Capture the cell that displays the provided text and extract its [x, y] central coordinate. 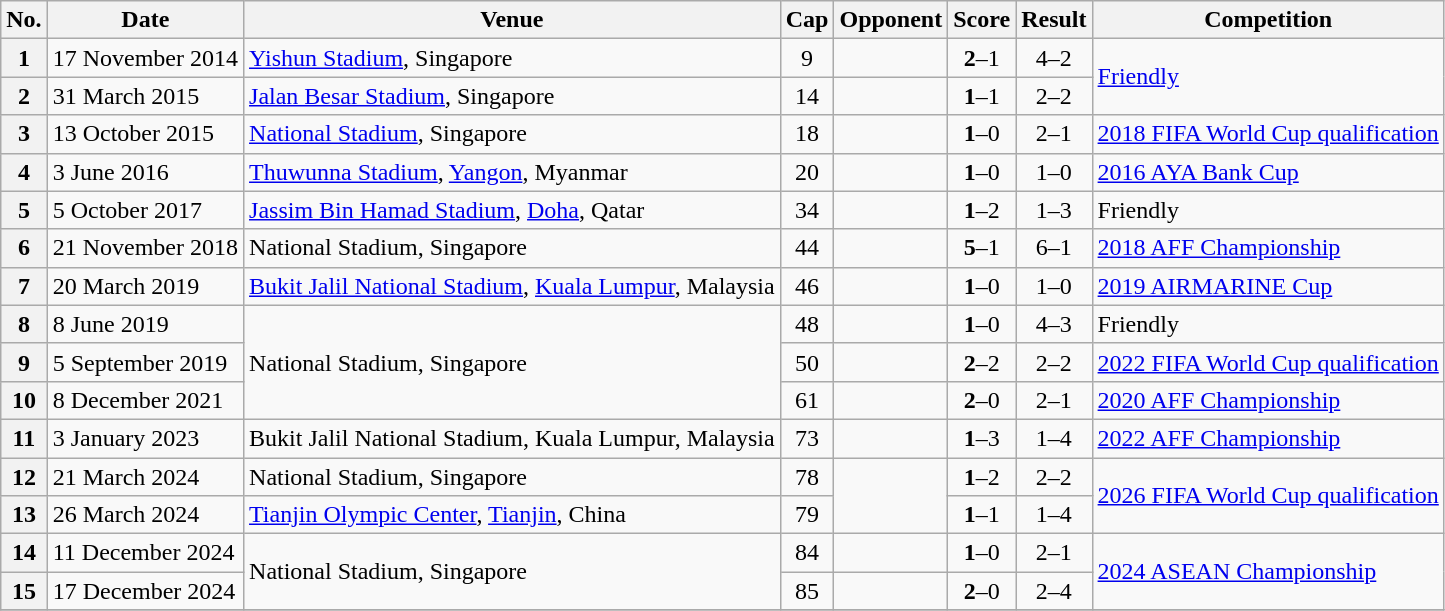
2 [24, 96]
6 [24, 248]
Tianjin Olympic Center, Tianjin, China [512, 515]
26 March 2024 [145, 515]
5 October 2017 [145, 210]
50 [807, 362]
5–1 [982, 248]
Score [982, 20]
2016 AYA Bank Cup [1268, 172]
34 [807, 210]
61 [807, 400]
2020 AFF Championship [1268, 400]
12 [24, 477]
15 [24, 591]
Opponent [891, 20]
3 June 2016 [145, 172]
5 [24, 210]
2019 AIRMARINE Cup [1268, 286]
Yishun Stadium, Singapore [512, 58]
3 January 2023 [145, 438]
13 October 2015 [145, 134]
7 [24, 286]
8 December 2021 [145, 400]
2018 AFF Championship [1268, 248]
73 [807, 438]
10 [24, 400]
17 December 2024 [145, 591]
84 [807, 553]
4 [24, 172]
18 [807, 134]
11 [24, 438]
44 [807, 248]
Jalan Besar Stadium, Singapore [512, 96]
85 [807, 591]
Jassim Bin Hamad Stadium, Doha, Qatar [512, 210]
11 December 2024 [145, 553]
Competition [1268, 20]
2022 AFF Championship [1268, 438]
Venue [512, 20]
21 March 2024 [145, 477]
8 [24, 324]
Date [145, 20]
48 [807, 324]
No. [24, 20]
46 [807, 286]
4–3 [1054, 324]
6–1 [1054, 248]
17 November 2014 [145, 58]
Result [1054, 20]
13 [24, 515]
5 September 2019 [145, 362]
20 [807, 172]
8 June 2019 [145, 324]
2026 FIFA World Cup qualification [1268, 496]
Thuwunna Stadium, Yangon, Myanmar [512, 172]
2–4 [1054, 591]
20 March 2019 [145, 286]
2022 FIFA World Cup qualification [1268, 362]
79 [807, 515]
3 [24, 134]
1 [24, 58]
2018 FIFA World Cup qualification [1268, 134]
Cap [807, 20]
21 November 2018 [145, 248]
78 [807, 477]
31 March 2015 [145, 96]
4–2 [1054, 58]
2024 ASEAN Championship [1268, 572]
